Output the [x, y] coordinate of the center of the cell containing the given text.  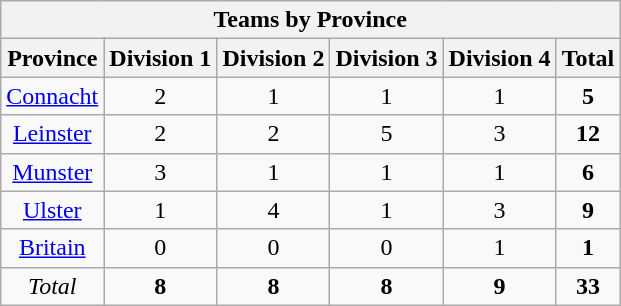
Division 4 [500, 58]
Munster [52, 172]
33 [588, 286]
Division 3 [386, 58]
Division 2 [274, 58]
Connacht [52, 96]
Province [52, 58]
6 [588, 172]
Division 1 [160, 58]
Britain [52, 248]
Ulster [52, 210]
4 [274, 210]
Leinster [52, 134]
12 [588, 134]
Teams by Province [310, 20]
